Pinpoint the cell where the given text exists, returning its [X, Y] midpoint coordinate. 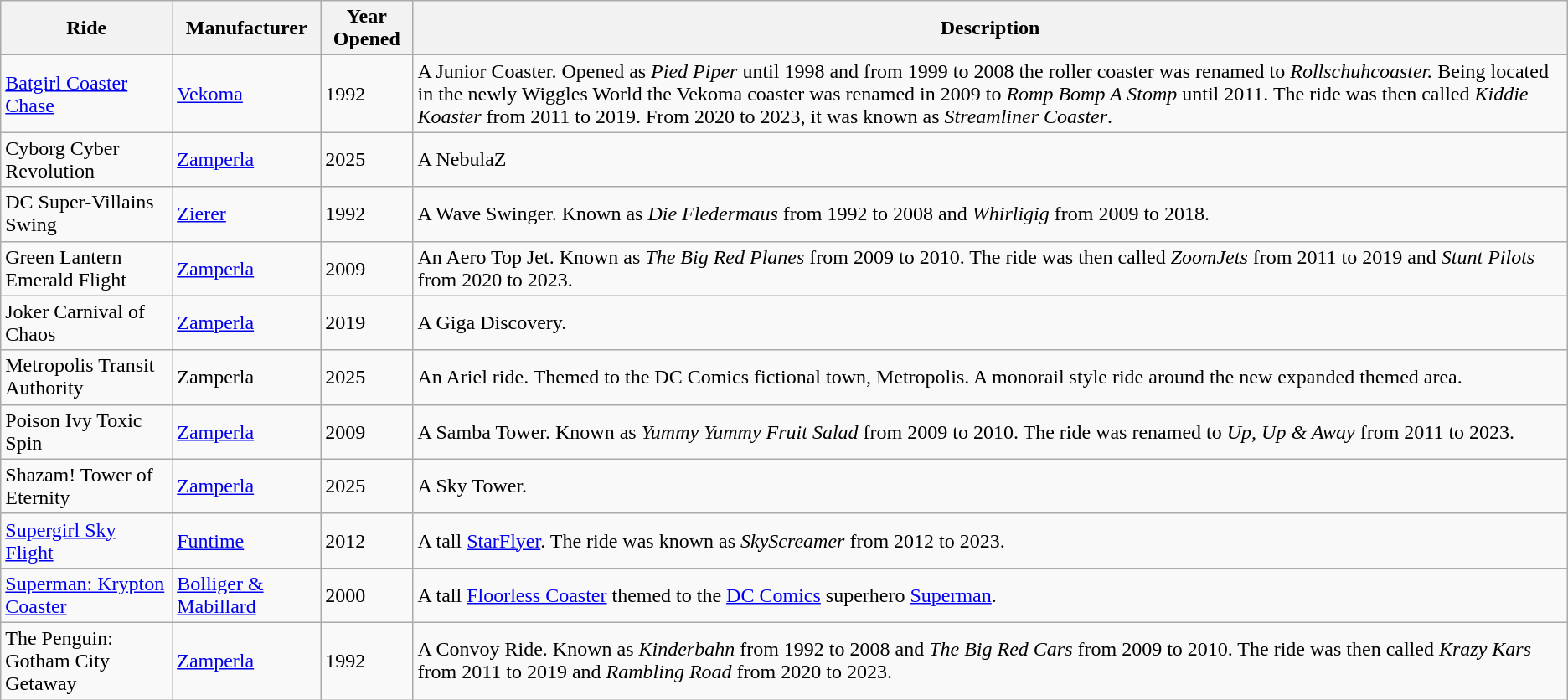
2012 [367, 541]
Vekoma [246, 94]
An Ariel ride. Themed to the DC Comics fictional town, Metropolis. A monorail style ride around the new expanded themed area. [990, 377]
Metropolis Transit Authority [87, 377]
A Sky Tower. [990, 486]
Green Lantern Emerald Flight [87, 268]
Supergirl Sky Flight [87, 541]
The Penguin: Gotham City Getaway [87, 661]
Superman: Krypton Coaster [87, 594]
A NebulaZ [990, 159]
2019 [367, 323]
A Samba Tower. Known as Yummy Yummy Fruit Salad from 2009 to 2010. The ride was renamed to Up, Up & Away from 2011 to 2023. [990, 432]
A tall StarFlyer. The ride was known as SkyScreamer from 2012 to 2023. [990, 541]
Description [990, 28]
A Giga Discovery. [990, 323]
Zierer [246, 214]
A Wave Swinger. Known as Die Fledermaus from 1992 to 2008 and Whirligig from 2009 to 2018. [990, 214]
DC Super-Villains Swing [87, 214]
Shazam! Tower of Eternity [87, 486]
Ride [87, 28]
Year Opened [367, 28]
Bolliger & Mabillard [246, 594]
2000 [367, 594]
Funtime [246, 541]
Batgirl Coaster Chase [87, 94]
Cyborg Cyber Revolution [87, 159]
Joker Carnival of Chaos [87, 323]
A tall Floorless Coaster themed to the DC Comics superhero Superman. [990, 594]
Manufacturer [246, 28]
Poison Ivy Toxic Spin [87, 432]
